Search for the cell housing the specified text and yield its (X, Y) center coordinate. 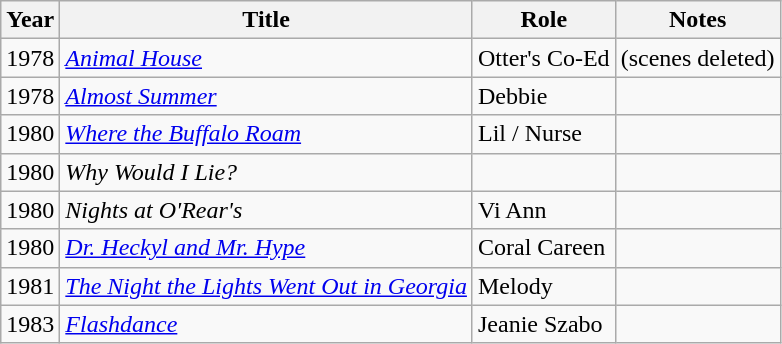
Otter's Co-Ed (544, 58)
Animal House (266, 58)
The Night the Lights Went Out in Georgia (266, 286)
Dr. Heckyl and Mr. Hype (266, 248)
Lil / Nurse (544, 134)
Why Would I Lie? (266, 172)
Flashdance (266, 324)
Vi Ann (544, 210)
Melody (544, 286)
(scenes deleted) (698, 58)
Role (544, 20)
Nights at O'Rear's (266, 210)
Jeanie Szabo (544, 324)
Almost Summer (266, 96)
1981 (30, 286)
Year (30, 20)
Where the Buffalo Roam (266, 134)
Title (266, 20)
Debbie (544, 96)
Coral Careen (544, 248)
1983 (30, 324)
Notes (698, 20)
